Locate the cell with the specified text and output its (x, y) center coordinate. 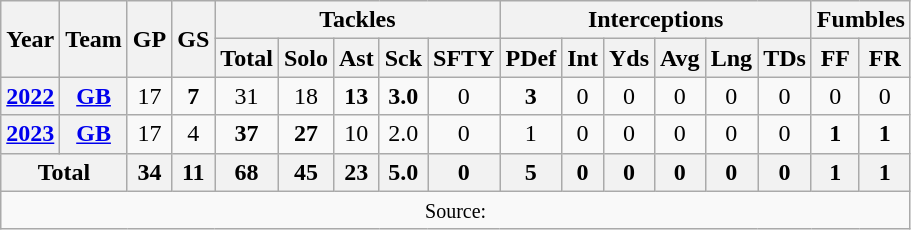
5 (531, 172)
Avg (680, 58)
13 (356, 96)
Fumbles (860, 20)
4 (194, 134)
45 (306, 172)
FR (884, 58)
10 (356, 134)
Sck (403, 58)
Tackles (358, 20)
5.0 (403, 172)
Ast (356, 58)
TDs (785, 58)
GP (149, 39)
27 (306, 134)
Solo (306, 58)
PDef (531, 58)
34 (149, 172)
2023 (30, 134)
3.0 (403, 96)
Lng (731, 58)
23 (356, 172)
SFTY (464, 58)
2.0 (403, 134)
2022 (30, 96)
Team (94, 39)
31 (247, 96)
68 (247, 172)
Int (583, 58)
7 (194, 96)
37 (247, 134)
Yds (628, 58)
GS (194, 39)
18 (306, 96)
Source: (456, 210)
3 (531, 96)
Year (30, 39)
FF (835, 58)
Interceptions (656, 20)
11 (194, 172)
